Locate the cell with the specified text and output its (X, Y) center coordinate. 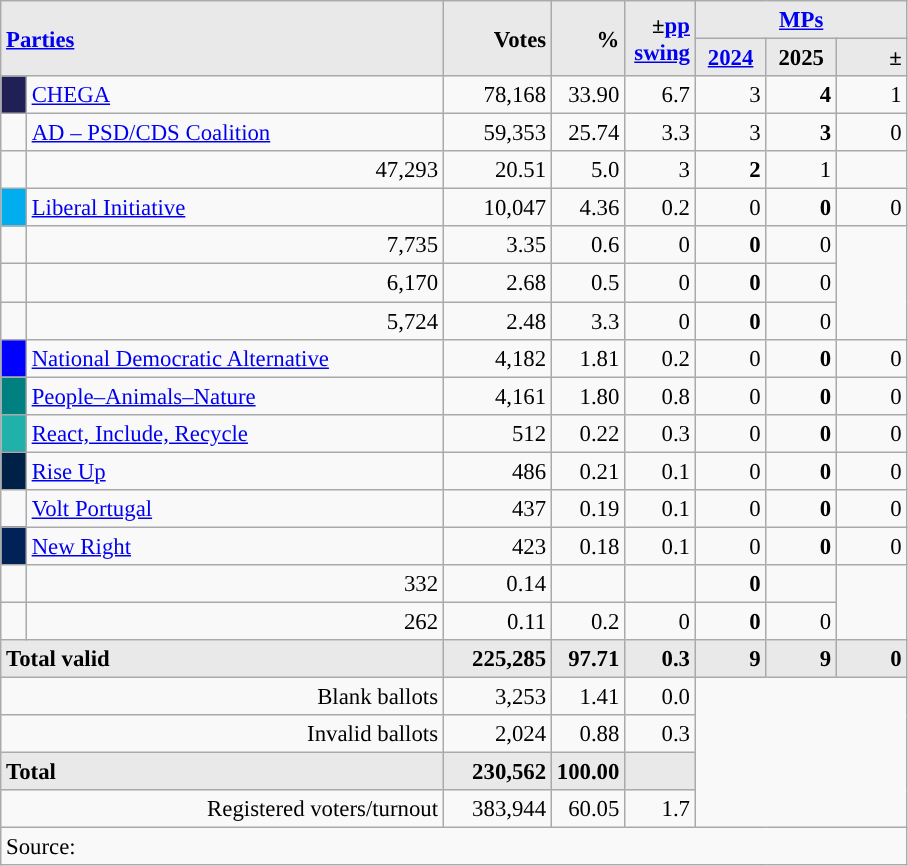
AD – PSD/CDS Coalition (234, 133)
New Right (234, 546)
2025 (802, 58)
60.05 (588, 809)
3,253 (497, 697)
2.48 (497, 321)
25.74 (588, 133)
4,161 (497, 396)
230,562 (497, 772)
Rise Up (234, 471)
±pp swing (660, 38)
7,735 (234, 245)
0.0 (660, 697)
10,047 (497, 208)
0.21 (588, 471)
1.80 (588, 396)
4.36 (588, 208)
0.6 (588, 245)
Total valid (222, 659)
332 (234, 584)
1.81 (588, 358)
0.88 (588, 734)
0.22 (588, 433)
0.11 (497, 621)
Blank ballots (222, 697)
Parties (222, 38)
512 (497, 433)
0.5 (588, 283)
6,170 (234, 283)
Votes (497, 38)
React, Include, Recycle (234, 433)
423 (497, 546)
Total (222, 772)
100.00 (588, 772)
262 (234, 621)
6.7 (660, 95)
Liberal Initiative (234, 208)
97.71 (588, 659)
National Democratic Alternative (234, 358)
5,724 (234, 321)
CHEGA (234, 95)
383,944 (497, 809)
± (872, 58)
486 (497, 471)
% (588, 38)
4 (802, 95)
2.68 (497, 283)
225,285 (497, 659)
0.8 (660, 396)
33.90 (588, 95)
59,353 (497, 133)
Registered voters/turnout (222, 809)
Volt Portugal (234, 509)
1.41 (588, 697)
0.14 (497, 584)
2 (730, 170)
People–Animals–Nature (234, 396)
78,168 (497, 95)
20.51 (497, 170)
4,182 (497, 358)
1.7 (660, 809)
0.18 (588, 546)
Source: (454, 847)
2024 (730, 58)
47,293 (234, 170)
MPs (801, 20)
437 (497, 509)
2,024 (497, 734)
5.0 (588, 170)
3.35 (497, 245)
0.19 (588, 509)
Invalid ballots (222, 734)
